Provide the (X, Y) coordinate of the cell's center where the given text is located.  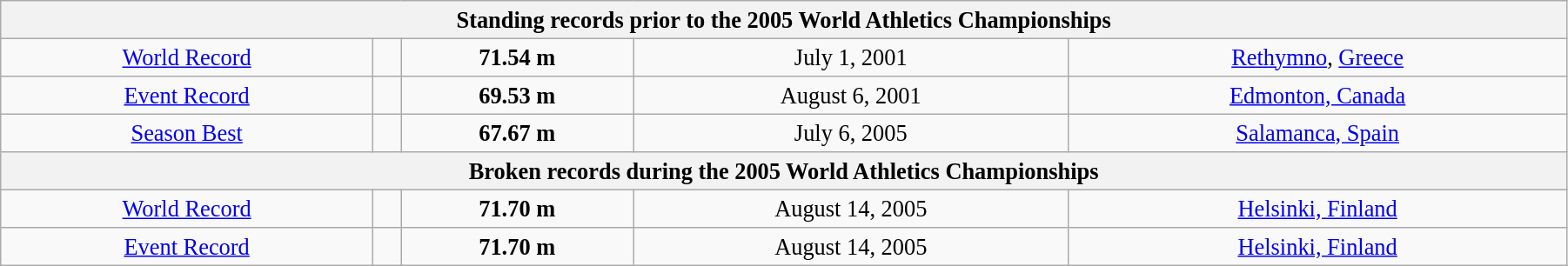
67.67 m (517, 133)
69.53 m (517, 95)
71.54 m (517, 57)
Rethymno, Greece (1317, 57)
Season Best (187, 133)
Standing records prior to the 2005 World Athletics Championships (784, 19)
July 1, 2001 (851, 57)
Edmonton, Canada (1317, 95)
Broken records during the 2005 World Athletics Championships (784, 171)
July 6, 2005 (851, 133)
August 6, 2001 (851, 95)
Salamanca, Spain (1317, 133)
